Return (x, y) of the center of cell containing provided text 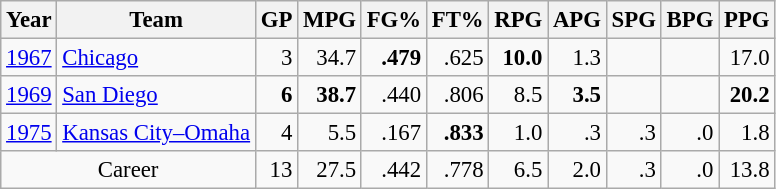
RPG (518, 20)
13 (276, 170)
FG% (394, 20)
PPG (747, 20)
APG (578, 20)
17.0 (747, 58)
Year (29, 20)
.442 (394, 170)
San Diego (156, 95)
.440 (394, 95)
6 (276, 95)
Chicago (156, 58)
20.2 (747, 95)
4 (276, 133)
GP (276, 20)
.778 (458, 170)
5.5 (330, 133)
.479 (394, 58)
3 (276, 58)
3.5 (578, 95)
Team (156, 20)
1.0 (518, 133)
1.8 (747, 133)
.167 (394, 133)
27.5 (330, 170)
8.5 (518, 95)
MPG (330, 20)
.806 (458, 95)
2.0 (578, 170)
10.0 (518, 58)
BPG (690, 20)
34.7 (330, 58)
13.8 (747, 170)
.625 (458, 58)
SPG (634, 20)
Career (128, 170)
FT% (458, 20)
Kansas City–Omaha (156, 133)
1975 (29, 133)
38.7 (330, 95)
.833 (458, 133)
1.3 (578, 58)
1969 (29, 95)
1967 (29, 58)
6.5 (518, 170)
